Find where the given text appears and provide that cell's center as [x, y] coordinate. 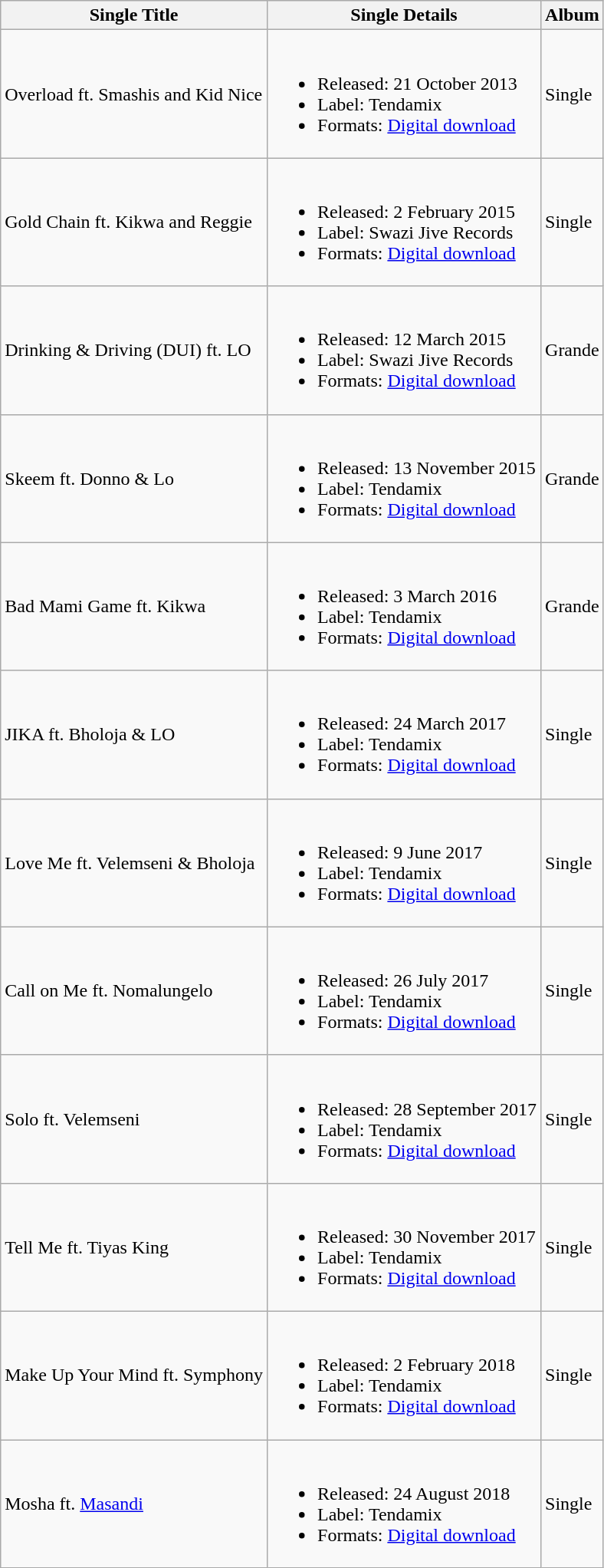
Gold Chain ft. Kikwa and Reggie [134, 222]
Call on Me ft. Nomalungelo [134, 991]
Released: 24 March 2017Label: TendamixFormats: Digital download [405, 735]
Single Details [405, 15]
Single Title [134, 15]
Released: 24 August 2018Label: TendamixFormats: Digital download [405, 1504]
Released: 12 March 2015Label: Swazi Jive RecordsFormats: Digital download [405, 350]
JIKA ft. Bholoja & LO [134, 735]
Released: 3 March 2016Label: TendamixFormats: Digital download [405, 606]
Overload ft. Smashis and Kid Nice [134, 94]
Released: 28 September 2017Label: TendamixFormats: Digital download [405, 1118]
Released: 21 October 2013Label: TendamixFormats: Digital download [405, 94]
Released: 30 November 2017Label: TendamixFormats: Digital download [405, 1247]
Tell Me ft. Tiyas King [134, 1247]
Solo ft. Velemseni [134, 1118]
Released: 2 February 2015Label: Swazi Jive RecordsFormats: Digital download [405, 222]
Bad Mami Game ft. Kikwa [134, 606]
Love Me ft. Velemseni & Bholoja [134, 862]
Skeem ft. Donno & Lo [134, 479]
Released: 13 November 2015Label: TendamixFormats: Digital download [405, 479]
Released: 2 February 2018Label: TendamixFormats: Digital download [405, 1375]
Released: 26 July 2017Label: TendamixFormats: Digital download [405, 991]
Make Up Your Mind ft. Symphony [134, 1375]
Album [573, 15]
Released: 9 June 2017Label: TendamixFormats: Digital download [405, 862]
Drinking & Driving (DUI) ft. LO [134, 350]
Mosha ft. Masandi [134, 1504]
